Provide the [x, y] coordinate of the cell's center where the given text is located.  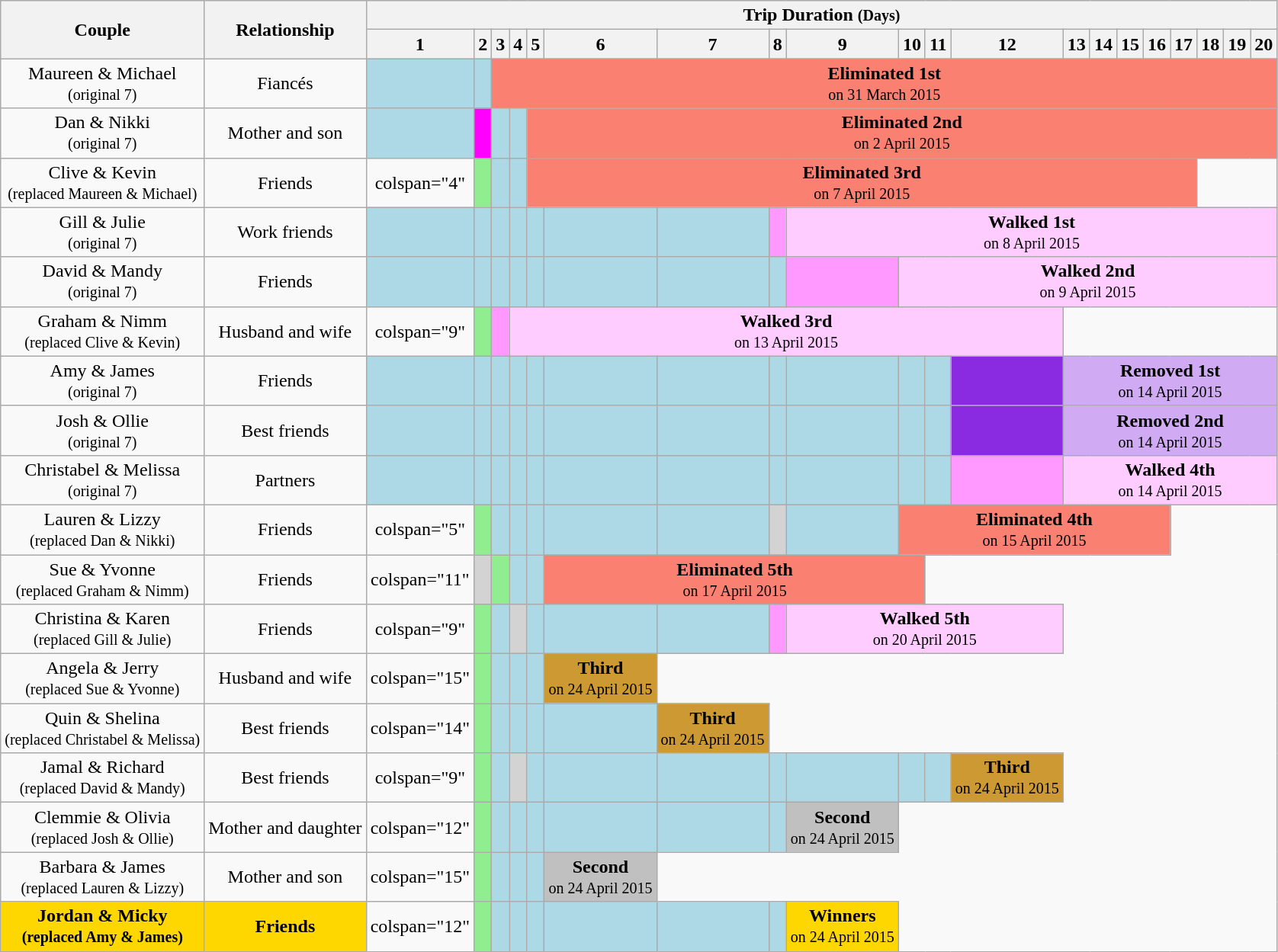
colspan="4" [420, 183]
Partners [285, 480]
Fiancés [285, 84]
20 [1264, 44]
11 [938, 44]
2 [483, 44]
Eliminated 2ndon 2 April 2015 [902, 133]
18 [1211, 44]
15 [1130, 44]
Winnerson 24 April 2015 [842, 927]
8 [778, 44]
Christina & Karen(replaced Gill & Julie) [102, 630]
13 [1077, 44]
Walked 5thon 20 April 2015 [924, 630]
Removed 2ndon 14 April 2015 [1170, 430]
Jordan & Micky(replaced Amy & James) [102, 927]
Walked 1ston 8 April 2015 [1032, 232]
colspan="5" [420, 529]
19 [1237, 44]
Relationship [285, 30]
5 [535, 44]
colspan="14" [420, 729]
Angela & Jerry(replaced Sue & Yvonne) [102, 678]
Work friends [285, 232]
Christabel & Melissa(original 7) [102, 480]
Couple [102, 30]
3 [500, 44]
17 [1183, 44]
Dan & Nikki(original 7) [102, 133]
Eliminated 5thon 17 April 2015 [735, 579]
10 [912, 44]
Walked 4thon 14 April 2015 [1170, 480]
9 [842, 44]
6 [601, 44]
Eliminated 4thon 15 April 2015 [1034, 529]
14 [1103, 44]
Mother and daughter [285, 828]
Jamal & Richard(replaced David & Mandy) [102, 777]
16 [1156, 44]
Eliminated 3rdon 7 April 2015 [862, 183]
7 [712, 44]
Graham & Nimm(replaced Clive & Kevin) [102, 331]
Barbara & James(replaced Lauren & Lizzy) [102, 877]
Quin & Shelina(replaced Christabel & Melissa) [102, 729]
Amy & James(original 7) [102, 381]
Trip Duration (Days) [822, 15]
Josh & Ollie(original 7) [102, 430]
Walked 2ndon 9 April 2015 [1087, 282]
Lauren & Lizzy(replaced Dan & Nikki) [102, 529]
Clemmie & Olivia(replaced Josh & Ollie) [102, 828]
12 [1007, 44]
colspan="11" [420, 579]
Clive & Kevin(replaced Maureen & Michael) [102, 183]
David & Mandy(original 7) [102, 282]
4 [519, 44]
Removed 1ston 14 April 2015 [1170, 381]
Maureen & Michael(original 7) [102, 84]
Gill & Julie(original 7) [102, 232]
1 [420, 44]
Eliminated 1ston 31 March 2015 [885, 84]
Sue & Yvonne(replaced Graham & Nimm) [102, 579]
Walked 3rdon 13 April 2015 [787, 331]
